Capture the cell that displays the provided text and extract its [x, y] central coordinate. 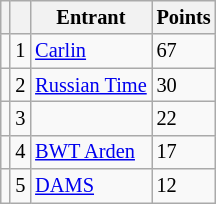
1 [20, 51]
12 [184, 186]
5 [20, 186]
Points [184, 17]
2 [20, 85]
Entrant [90, 17]
BWT Arden [90, 152]
17 [184, 152]
30 [184, 85]
Russian Time [90, 85]
3 [20, 118]
67 [184, 51]
DAMS [90, 186]
22 [184, 118]
Carlin [90, 51]
4 [20, 152]
